Search for the cell housing the specified text and yield its (X, Y) center coordinate. 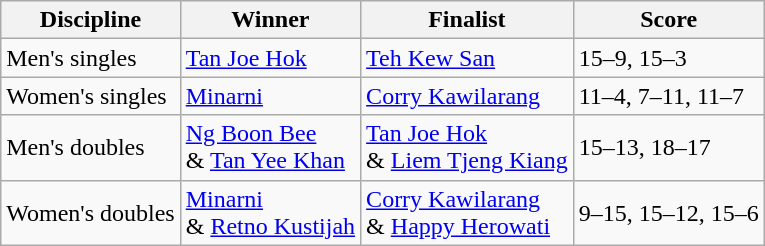
Minarni & Retno Kustijah (270, 212)
Women's singles (90, 96)
Corry Kawilarang (468, 96)
Tan Joe Hok & Liem Tjeng Kiang (468, 148)
Tan Joe Hok (270, 58)
9–15, 15–12, 15–6 (668, 212)
Finalist (468, 20)
15–13, 18–17 (668, 148)
15–9, 15–3 (668, 58)
Men's doubles (90, 148)
Men's singles (90, 58)
Minarni (270, 96)
Ng Boon Bee & Tan Yee Khan (270, 148)
11–4, 7–11, 11–7 (668, 96)
Discipline (90, 20)
Teh Kew San (468, 58)
Women's doubles (90, 212)
Corry Kawilarang & Happy Herowati (468, 212)
Score (668, 20)
Winner (270, 20)
